Identify which cell holds the provided text, then report its [X, Y] central coordinate. 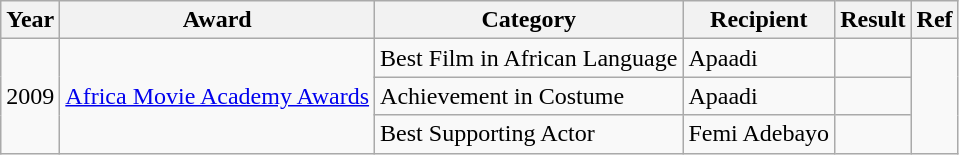
Recipient [759, 20]
Africa Movie Academy Awards [218, 96]
Year [30, 20]
Achievement in Costume [529, 96]
Femi Adebayo [759, 134]
Best Film in African Language [529, 58]
Award [218, 20]
2009 [30, 96]
Category [529, 20]
Result [873, 20]
Ref [934, 20]
Best Supporting Actor [529, 134]
